Pinpoint the cell where the given text exists, returning its [X, Y] midpoint coordinate. 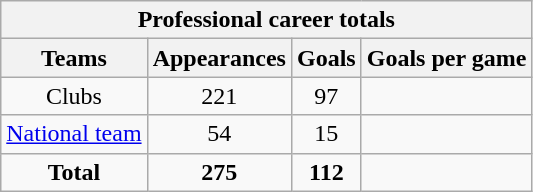
Teams [74, 58]
275 [219, 172]
Appearances [219, 58]
221 [219, 96]
Total [74, 172]
Goals [326, 58]
Goals per game [446, 58]
112 [326, 172]
15 [326, 134]
97 [326, 96]
Clubs [74, 96]
National team [74, 134]
54 [219, 134]
Professional career totals [266, 20]
